Extract the [x, y] coordinate from the center of the cell holding the provided text.  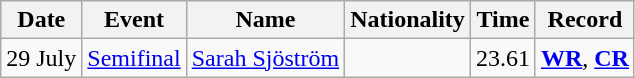
Time [502, 20]
Record [584, 20]
Name [265, 20]
Event [134, 20]
WR, CR [584, 58]
23.61 [502, 58]
Nationality [408, 20]
Semifinal [134, 58]
29 July [42, 58]
Date [42, 20]
Sarah Sjöström [265, 58]
